Find where the given text appears and provide that cell's center as (x, y) coordinate. 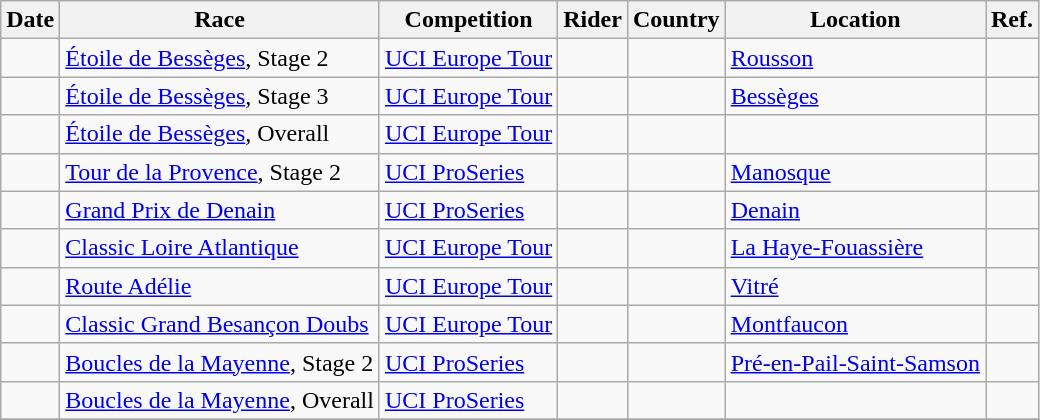
Vitré (855, 286)
Grand Prix de Denain (220, 210)
Étoile de Bessèges, Stage 2 (220, 58)
Rousson (855, 58)
Étoile de Bessèges, Stage 3 (220, 96)
Rider (593, 20)
Competition (468, 20)
Denain (855, 210)
Route Adélie (220, 286)
Date (30, 20)
Country (676, 20)
Location (855, 20)
La Haye-Fouassière (855, 248)
Boucles de la Mayenne, Overall (220, 400)
Tour de la Provence, Stage 2 (220, 172)
Bessèges (855, 96)
Étoile de Bessèges, Overall (220, 134)
Race (220, 20)
Classic Loire Atlantique (220, 248)
Boucles de la Mayenne, Stage 2 (220, 362)
Pré-en-Pail-Saint-Samson (855, 362)
Classic Grand Besançon Doubs (220, 324)
Manosque (855, 172)
Montfaucon (855, 324)
Ref. (1012, 20)
